For the text-containing cell, return its midpoint in [X, Y] coordinate format. 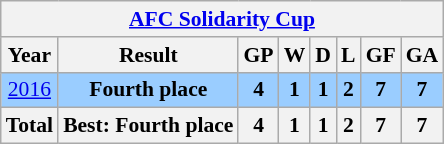
2016 [30, 90]
Total [30, 126]
GA [422, 55]
W [295, 55]
D [323, 55]
GF [381, 55]
Best: Fourth place [148, 126]
L [348, 55]
GP [258, 55]
Fourth place [148, 90]
Result [148, 55]
AFC Solidarity Cup [222, 19]
Year [30, 55]
